Return the (X, Y) coordinate for the center point of the cell that contains the specified text.  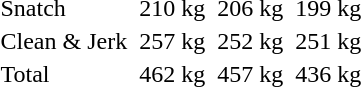
252 kg (250, 41)
257 kg (172, 41)
